Output the (x, y) coordinate of the center of the cell containing the given text.  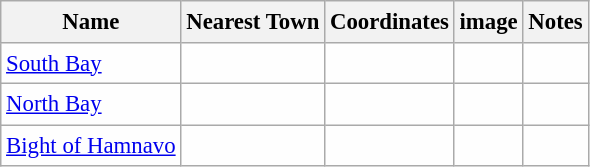
Coordinates (390, 22)
Notes (556, 22)
image (488, 22)
Name (91, 22)
Bight of Hamnavo (91, 146)
South Bay (91, 62)
North Bay (91, 104)
Nearest Town (253, 22)
